For the text-containing cell, return its midpoint in [x, y] coordinate format. 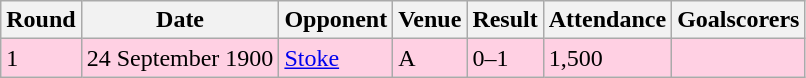
Date [180, 20]
Opponent [336, 20]
Round [41, 20]
24 September 1900 [180, 58]
0–1 [505, 58]
Stoke [336, 58]
1 [41, 58]
Goalscorers [738, 20]
A [430, 58]
1,500 [607, 58]
Result [505, 20]
Venue [430, 20]
Attendance [607, 20]
